Detect which cell encompasses the target text, then output its [X, Y] center coordinate. 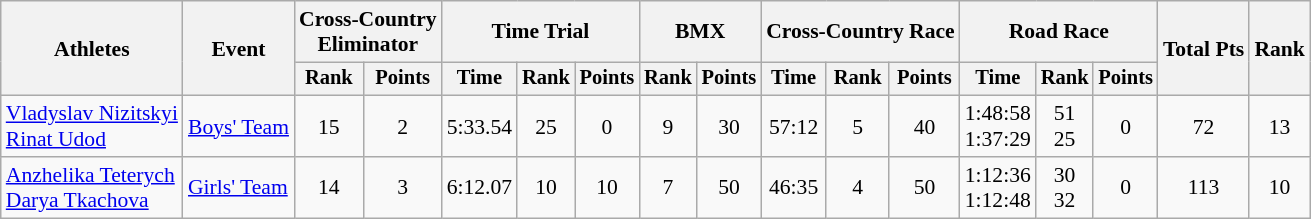
30 [729, 126]
72 [1204, 126]
Boys' Team [238, 126]
4 [858, 188]
3 [403, 188]
14 [329, 188]
113 [1204, 188]
Athletes [92, 48]
Cross-Country Race [860, 32]
Road Race [1059, 32]
25 [546, 126]
Event [238, 48]
57:12 [794, 126]
6:12.07 [480, 188]
13 [1280, 126]
5125 [1065, 126]
Time Trial [540, 32]
2 [403, 126]
5:33.54 [480, 126]
7 [668, 188]
46:35 [794, 188]
15 [329, 126]
BMX [700, 32]
1:12:361:12:48 [998, 188]
3032 [1065, 188]
5 [858, 126]
Anzhelika TeterychDarya Tkachova [92, 188]
Girls' Team [238, 188]
Cross-CountryEliminator [368, 32]
40 [924, 126]
9 [668, 126]
1:48:581:37:29 [998, 126]
Total Pts [1204, 48]
Vladyslav NizitskyiRinat Udod [92, 126]
